Determine the (x, y) coordinate at the center of the cell enclosing the given text.  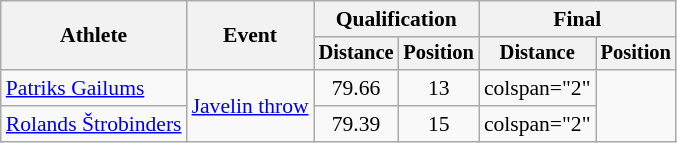
Javelin throw (250, 106)
15 (438, 124)
79.39 (356, 124)
13 (438, 88)
Rolands Štrobinders (94, 124)
Athlete (94, 36)
Final (578, 19)
79.66 (356, 88)
Event (250, 36)
Patriks Gailums (94, 88)
Qualification (396, 19)
